Find where the given text appears and provide that cell's center as [x, y] coordinate. 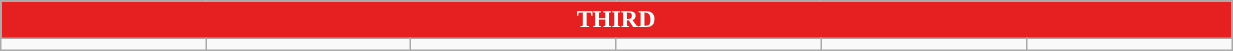
THIRD [616, 20]
